Detect which cell encompasses the target text, then output its [X, Y] center coordinate. 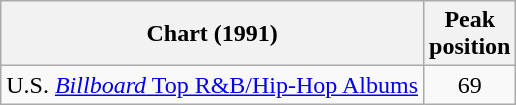
Chart (1991) [212, 34]
U.S. Billboard Top R&B/Hip-Hop Albums [212, 85]
Peakposition [470, 34]
69 [470, 85]
